Identify which cell holds the provided text, then report its (X, Y) central coordinate. 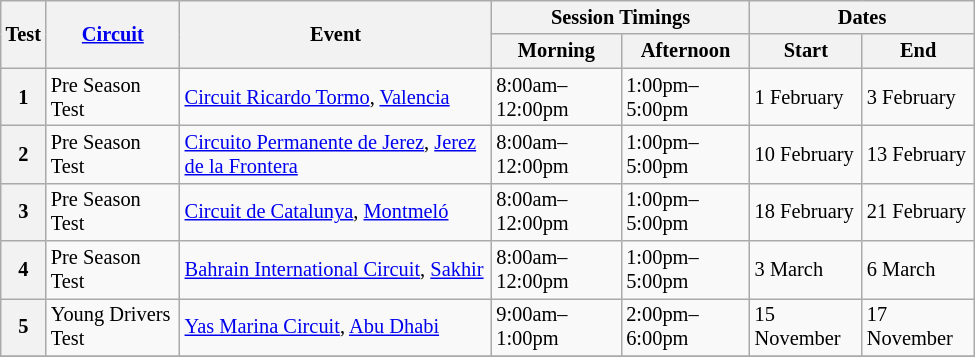
Test (24, 34)
5 (24, 327)
Dates (862, 17)
Afternoon (685, 51)
Bahrain International Circuit, Sakhir (336, 270)
4 (24, 270)
Morning (556, 51)
Session Timings (620, 17)
Yas Marina Circuit, Abu Dhabi (336, 327)
2 (24, 154)
9:00am–1:00pm (556, 327)
2:00pm–6:00pm (685, 327)
Circuit Ricardo Tormo, Valencia (336, 97)
3 (24, 212)
1 February (806, 97)
21 February (918, 212)
3 March (806, 270)
Circuit (113, 34)
3 February (918, 97)
15 November (806, 327)
End (918, 51)
Circuit de Catalunya, Montmeló (336, 212)
1 (24, 97)
13 February (918, 154)
Start (806, 51)
Young Drivers Test (113, 327)
Circuito Permanente de Jerez, Jerez de la Frontera (336, 154)
17 November (918, 327)
Event (336, 34)
18 February (806, 212)
6 March (918, 270)
10 February (806, 154)
